Output the (X, Y) coordinate of the center of the cell containing the given text.  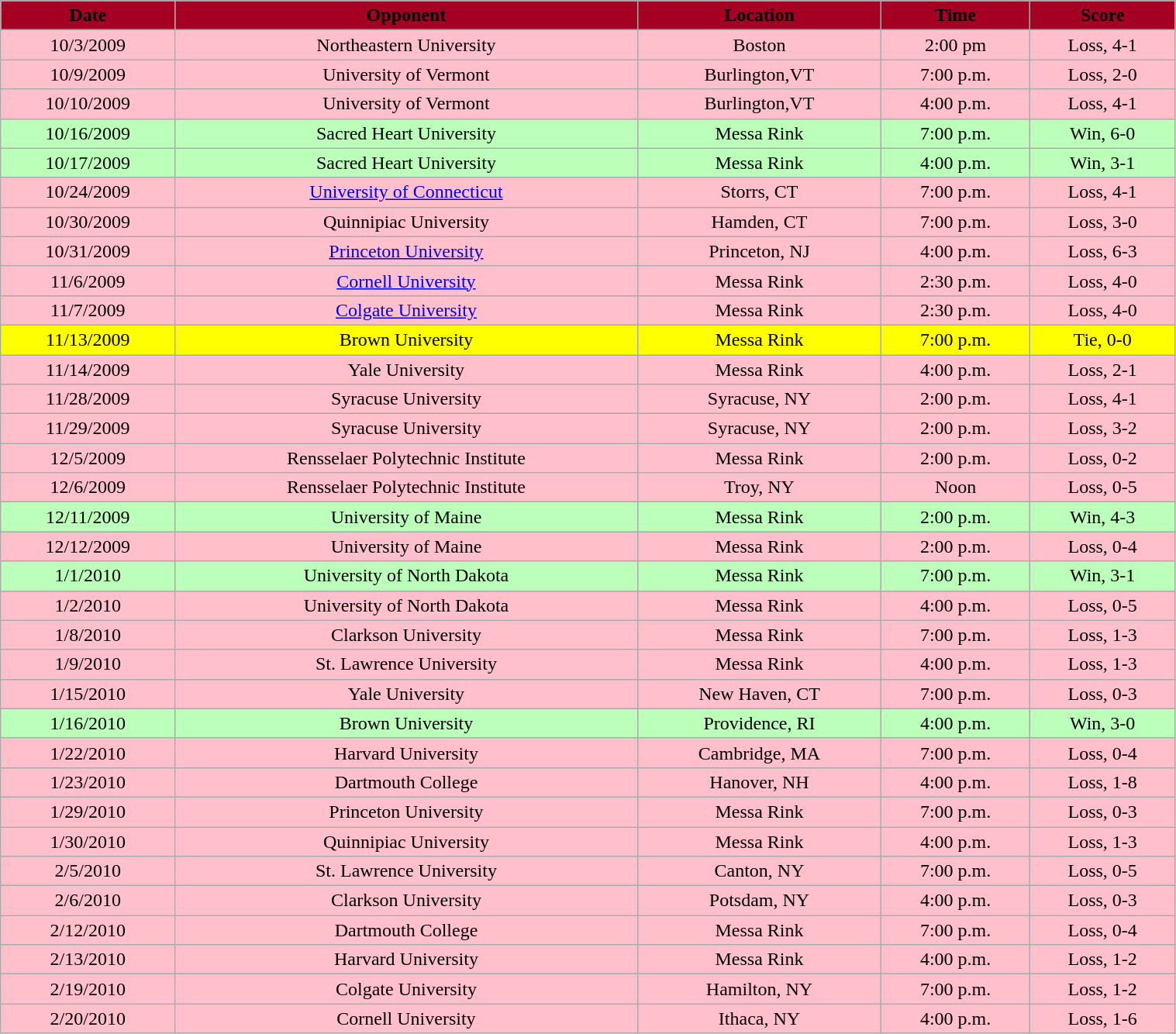
Providence, RI (760, 723)
10/30/2009 (88, 222)
10/24/2009 (88, 192)
2/12/2010 (88, 930)
Win, 6-0 (1102, 133)
12/11/2009 (88, 517)
Cambridge, MA (760, 753)
10/17/2009 (88, 163)
10/31/2009 (88, 251)
2/19/2010 (88, 989)
Potsdam, NY (760, 901)
11/29/2009 (88, 429)
Hamilton, NY (760, 989)
Loss, 1-8 (1102, 782)
Opponent (406, 16)
1/8/2010 (88, 635)
1/1/2010 (88, 576)
1/30/2010 (88, 841)
12/5/2009 (88, 458)
11/13/2009 (88, 339)
1/2/2010 (88, 605)
Loss, 3-2 (1102, 429)
1/23/2010 (88, 782)
10/10/2009 (88, 104)
1/15/2010 (88, 694)
2/13/2010 (88, 960)
Loss, 2-0 (1102, 74)
2/20/2010 (88, 1018)
1/22/2010 (88, 753)
Loss, 1-6 (1102, 1018)
11/28/2009 (88, 399)
1/9/2010 (88, 664)
Hamden, CT (760, 222)
Score (1102, 16)
Loss, 2-1 (1102, 370)
Loss, 6-3 (1102, 251)
11/14/2009 (88, 370)
Win, 3-0 (1102, 723)
Loss, 3-0 (1102, 222)
Canton, NY (760, 871)
1/16/2010 (88, 723)
12/12/2009 (88, 546)
Princeton, NJ (760, 251)
1/29/2010 (88, 812)
Ithaca, NY (760, 1018)
Boston (760, 45)
Tie, 0-0 (1102, 339)
2/6/2010 (88, 901)
Troy, NY (760, 488)
Win, 4-3 (1102, 517)
11/6/2009 (88, 281)
10/9/2009 (88, 74)
University of Connecticut (406, 192)
Hanover, NH (760, 782)
Loss, 0-2 (1102, 458)
10/16/2009 (88, 133)
Location (760, 16)
New Haven, CT (760, 694)
10/3/2009 (88, 45)
Time (955, 16)
11/7/2009 (88, 310)
Noon (955, 488)
12/6/2009 (88, 488)
2/5/2010 (88, 871)
Northeastern University (406, 45)
2:00 pm (955, 45)
Date (88, 16)
Storrs, CT (760, 192)
